Detect which cell encompasses the target text, then output its (x, y) center coordinate. 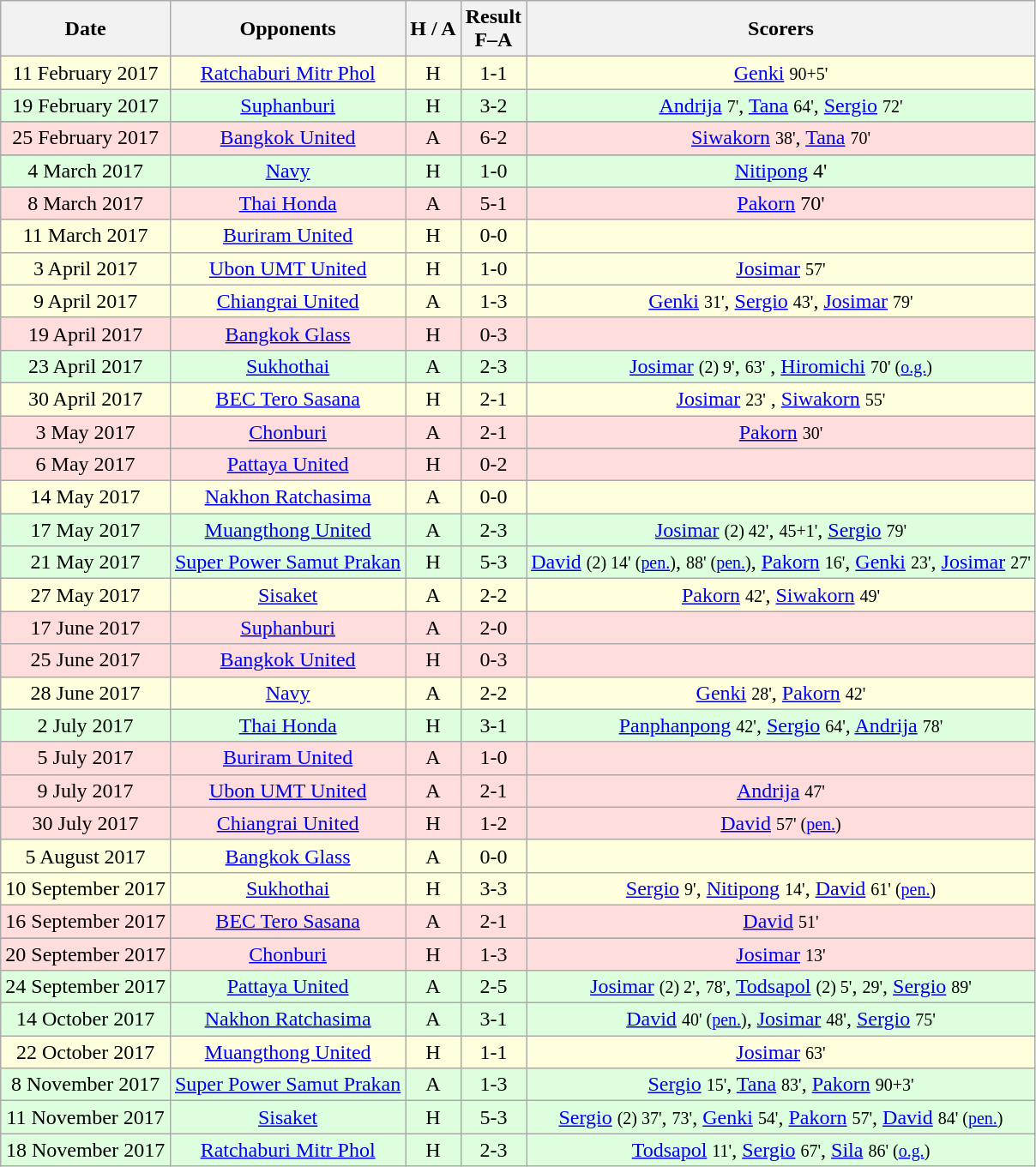
17 May 2017 (86, 530)
5-1 (493, 203)
5 July 2017 (86, 758)
30 April 2017 (86, 399)
6 May 2017 (86, 465)
Josimar (2) 9', 63' , Hiromichi 70' (o.g.) (781, 366)
Pakorn 70' (781, 203)
Genki 28', Pakorn 42' (781, 693)
14 October 2017 (86, 1020)
25 June 2017 (86, 660)
Opponents (287, 29)
David 40' (pen.), Josimar 48', Sergio 75' (781, 1020)
19 February 2017 (86, 105)
19 April 2017 (86, 334)
Siwakorn 38', Tana 70' (781, 138)
Andrija 47' (781, 791)
3 April 2017 (86, 268)
Josimar 23' , Siwakorn 55' (781, 399)
Panphanpong 42', Sergio 64', Andrija 78' (781, 725)
21 May 2017 (86, 562)
9 April 2017 (86, 301)
David 51' (781, 921)
3 May 2017 (86, 431)
Nitipong 4' (781, 171)
H / A (433, 29)
17 June 2017 (86, 628)
18 November 2017 (86, 1150)
ResultF–A (493, 29)
Genki 90+5' (781, 73)
1-2 (493, 823)
30 July 2017 (86, 823)
David (2) 14' (pen.), 88' (pen.), Pakorn 16', Genki 23', Josimar 27' (781, 562)
0-2 (493, 465)
9 July 2017 (86, 791)
8 March 2017 (86, 203)
23 April 2017 (86, 366)
Andrija 7', Tana 64', Sergio 72' (781, 105)
20 September 2017 (86, 954)
3-2 (493, 105)
Sergio 9', Nitipong 14', David 61' (pen.) (781, 888)
6-2 (493, 138)
Josimar 57' (781, 268)
22 October 2017 (86, 1052)
Genki 31', Sergio 43', Josimar 79' (781, 301)
Date (86, 29)
2 July 2017 (86, 725)
Pakorn 30' (781, 431)
Todsapol 11', Sergio 67', Sila 86' (o.g.) (781, 1150)
2-0 (493, 628)
27 May 2017 (86, 595)
David 57' (pen.) (781, 823)
Sergio (2) 37', 73', Genki 54', Pakorn 57', David 84' (pen.) (781, 1117)
16 September 2017 (86, 921)
14 May 2017 (86, 497)
Josimar (2) 42', 45+1', Sergio 79' (781, 530)
Scorers (781, 29)
10 September 2017 (86, 888)
2-5 (493, 987)
Pakorn 42', Siwakorn 49' (781, 595)
3-3 (493, 888)
25 February 2017 (86, 138)
28 June 2017 (86, 693)
Josimar 13' (781, 954)
11 February 2017 (86, 73)
Sergio 15', Tana 83', Pakorn 90+3' (781, 1085)
4 March 2017 (86, 171)
Josimar 63' (781, 1052)
Josimar (2) 2', 78', Todsapol (2) 5', 29', Sergio 89' (781, 987)
8 November 2017 (86, 1085)
5 August 2017 (86, 856)
11 November 2017 (86, 1117)
11 March 2017 (86, 236)
24 September 2017 (86, 987)
